Scan for the cell matching the given text and deliver its [X, Y] coordinate at center. 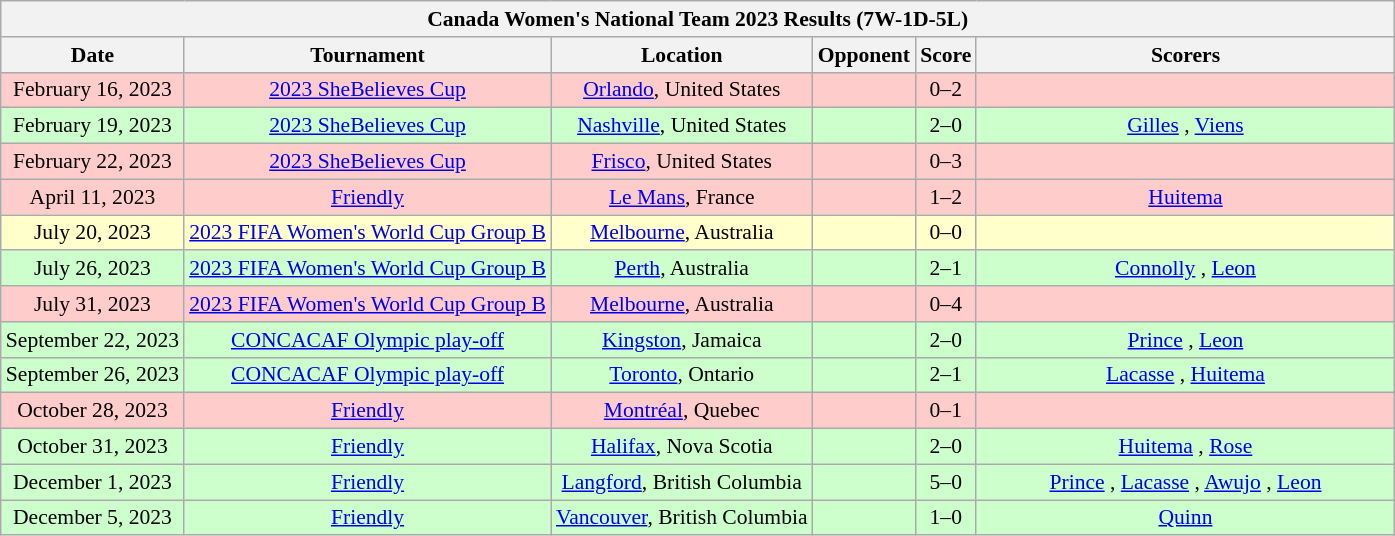
October 28, 2023 [92, 411]
Opponent [864, 55]
Halifax, Nova Scotia [682, 447]
Quinn [1185, 518]
Langford, British Columbia [682, 482]
February 19, 2023 [92, 126]
Huitema [1185, 197]
0–2 [946, 90]
Lacasse , Huitema [1185, 375]
Score [946, 55]
0–1 [946, 411]
Prince , Leon [1185, 340]
1–0 [946, 518]
Canada Women's National Team 2023 Results (7W-1D-5L) [698, 19]
5–0 [946, 482]
Huitema , Rose [1185, 447]
Location [682, 55]
Orlando, United States [682, 90]
December 5, 2023 [92, 518]
July 20, 2023 [92, 233]
1–2 [946, 197]
Nashville, United States [682, 126]
Kingston, Jamaica [682, 340]
Tournament [368, 55]
Prince , Lacasse , Awujo , Leon [1185, 482]
0–3 [946, 162]
July 31, 2023 [92, 304]
Perth, Australia [682, 269]
Scorers [1185, 55]
0–0 [946, 233]
0–4 [946, 304]
Toronto, Ontario [682, 375]
April 11, 2023 [92, 197]
October 31, 2023 [92, 447]
Le Mans, France [682, 197]
Gilles , Viens [1185, 126]
Vancouver, British Columbia [682, 518]
December 1, 2023 [92, 482]
September 22, 2023 [92, 340]
Frisco, United States [682, 162]
Date [92, 55]
September 26, 2023 [92, 375]
February 22, 2023 [92, 162]
February 16, 2023 [92, 90]
Montréal, Quebec [682, 411]
July 26, 2023 [92, 269]
Connolly , Leon [1185, 269]
